Locate the cell with the specified text and output its [X, Y] center coordinate. 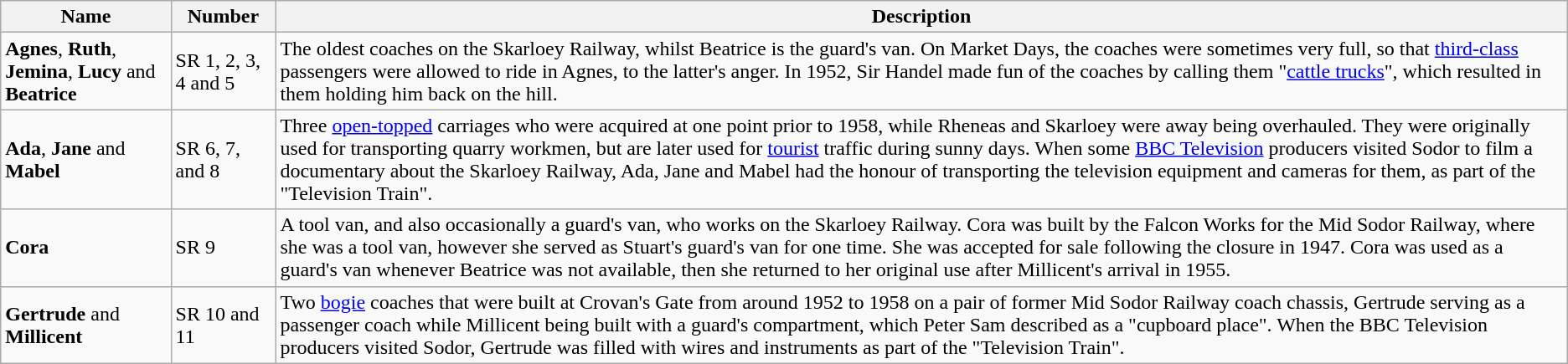
Cora [85, 248]
Ada, Jane and Mabel [85, 159]
Description [921, 17]
SR 1, 2, 3, 4 and 5 [223, 71]
SR 6, 7, and 8 [223, 159]
Number [223, 17]
Gertrude and Millicent [85, 325]
SR 9 [223, 248]
SR 10 and 11 [223, 325]
Agnes, Ruth, Jemina, Lucy and Beatrice [85, 71]
Name [85, 17]
